Capture the cell that displays the provided text and extract its [X, Y] central coordinate. 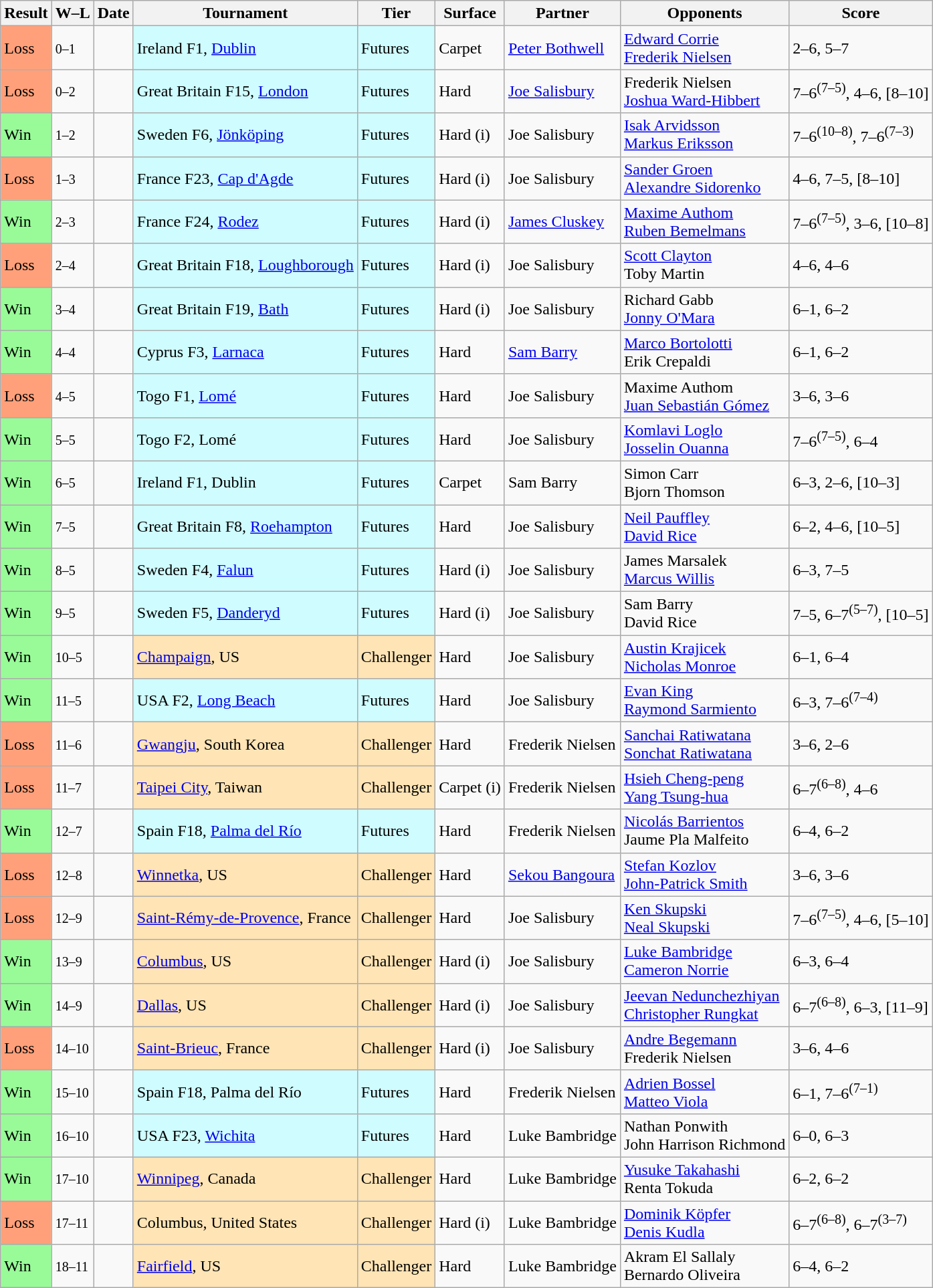
Date [114, 13]
Yusuke Takahashi Renta Tokuda [704, 1178]
6–1, 7–6(7–1) [861, 1091]
12–8 [72, 875]
13–9 [72, 962]
6–3, 7–5 [861, 570]
W–L [72, 13]
Dominik Köpfer Denis Kudla [704, 1222]
Hsieh Cheng-peng Yang Tsung-hua [704, 788]
7–6(7–5), 3–6, [10–8] [861, 222]
2–3 [72, 222]
4–5 [72, 396]
USA F2, Long Beach [245, 701]
17–11 [72, 1222]
Opponents [704, 13]
14–10 [72, 1049]
7–6(10–8), 7–6(7–3) [861, 135]
6–7(6–8), 6–7(3–7) [861, 1222]
14–9 [72, 1004]
11–5 [72, 701]
0–1 [72, 48]
Great Britain F18, Loughborough [245, 265]
6–3, 6–4 [861, 962]
Great Britain F19, Bath [245, 309]
6–7(6–8), 6–3, [11–9] [861, 1004]
Scott Clayton Toby Martin [704, 265]
16–10 [72, 1136]
Great Britain F8, Roehampton [245, 526]
Dallas, US [245, 1004]
Sweden F4, Falun [245, 570]
Columbus, US [245, 962]
8–5 [72, 570]
Cyprus F3, Larnaca [245, 352]
7–6(7–5), 6–4 [861, 439]
Nicolás Barrientos Jaume Pla Malfeito [704, 831]
Tournament [245, 13]
Columbus, United States [245, 1222]
Taipei City, Taiwan [245, 788]
6–0, 6–3 [861, 1136]
6–5 [72, 483]
17–10 [72, 1178]
Maxime Authom Juan Sebastián Gómez [704, 396]
Peter Bothwell [562, 48]
4–6, 4–6 [861, 265]
James Cluskey [562, 222]
Sweden F5, Danderyd [245, 614]
Sweden F6, Jönköping [245, 135]
Result [26, 13]
Richard Gabb Jonny O'Mara [704, 309]
2–6, 5–7 [861, 48]
Winnipeg, Canada [245, 1178]
Austin Krajicek Nicholas Monroe [704, 657]
4–4 [72, 352]
Adrien Bossel Matteo Viola [704, 1091]
Togo F1, Lomé [245, 396]
Togo F2, Lomé [245, 439]
Stefan Kozlov John-Patrick Smith [704, 875]
2–4 [72, 265]
Evan King Raymond Sarmiento [704, 701]
Andre Begemann Frederik Nielsen [704, 1049]
6–1, 6–4 [861, 657]
12–9 [72, 918]
18–11 [72, 1267]
Saint-Brieuc, France [245, 1049]
15–10 [72, 1091]
Luke Bambridge Cameron Norrie [704, 962]
Score [861, 13]
Sanchai Ratiwatana Sonchat Ratiwatana [704, 744]
3–4 [72, 309]
James Marsalek Marcus Willis [704, 570]
Simon Carr Bjorn Thomson [704, 483]
6–2, 4–6, [10–5] [861, 526]
9–5 [72, 614]
Nathan Ponwith John Harrison Richmond [704, 1136]
Sander Groen Alexandre Sidorenko [704, 178]
Sam Barry David Rice [704, 614]
Winnetka, US [245, 875]
Isak Arvidsson Markus Eriksson [704, 135]
Tier [396, 13]
Edward Corrie Frederik Nielsen [704, 48]
Akram El Sallaly Bernardo Oliveira [704, 1267]
Carpet (i) [470, 788]
Komlavi Loglo Josselin Ouanna [704, 439]
6–3, 2–6, [10–3] [861, 483]
11–7 [72, 788]
12–7 [72, 831]
6–7(6–8), 4–6 [861, 788]
Partner [562, 13]
Frederik Nielsen Joshua Ward-Hibbert [704, 91]
3–6, 4–6 [861, 1049]
Champaign, US [245, 657]
7–6(7–5), 4–6, [8–10] [861, 91]
4–6, 7–5, [8–10] [861, 178]
France F23, Cap d'Agde [245, 178]
Surface [470, 13]
Ken Skupski Neal Skupski [704, 918]
1–3 [72, 178]
6–3, 7–6(7–4) [861, 701]
Marco Bortolotti Erik Crepaldi [704, 352]
6–2, 6–2 [861, 1178]
10–5 [72, 657]
7–5, 6–7(5–7), [10–5] [861, 614]
USA F23, Wichita [245, 1136]
Fairfield, US [245, 1267]
France F24, Rodez [245, 222]
Neil Pauffley David Rice [704, 526]
Gwangju, South Korea [245, 744]
11–6 [72, 744]
7–6(7–5), 4–6, [5–10] [861, 918]
1–2 [72, 135]
0–2 [72, 91]
Great Britain F15, London [245, 91]
Maxime Authom Ruben Bemelmans [704, 222]
5–5 [72, 439]
Saint-Rémy-de-Provence, France [245, 918]
Sekou Bangoura [562, 875]
Jeevan Nedunchezhiyan Christopher Rungkat [704, 1004]
3–6, 2–6 [861, 744]
7–5 [72, 526]
